Detect which cell encompasses the target text, then output its [X, Y] center coordinate. 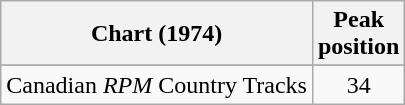
Peakposition [358, 34]
Chart (1974) [157, 34]
34 [358, 85]
Canadian RPM Country Tracks [157, 85]
